Output the (X, Y) coordinate of the center of the cell containing the given text.  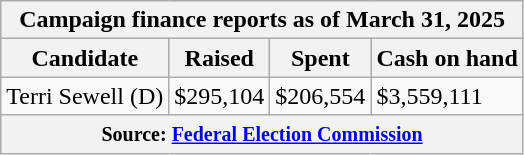
Candidate (85, 58)
$3,559,111 (447, 96)
Spent (320, 58)
Raised (220, 58)
Source: Federal Election Commission (262, 134)
Cash on hand (447, 58)
Terri Sewell (D) (85, 96)
$295,104 (220, 96)
$206,554 (320, 96)
Campaign finance reports as of March 31, 2025 (262, 20)
